Output the [X, Y] coordinate of the center of the cell containing the given text.  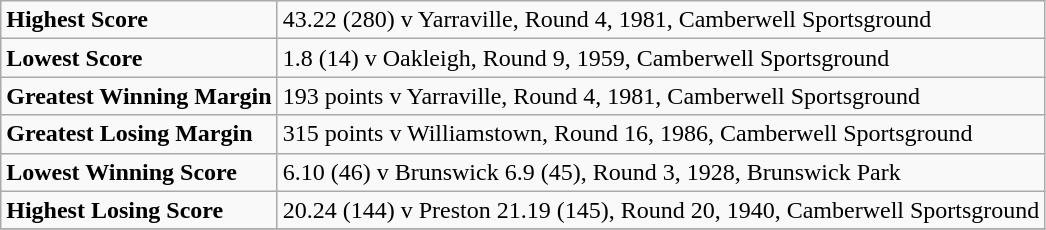
Greatest Losing Margin [139, 134]
6.10 (46) v Brunswick 6.9 (45), Round 3, 1928, Brunswick Park [661, 172]
Lowest Score [139, 58]
Highest Losing Score [139, 210]
1.8 (14) v Oakleigh, Round 9, 1959, Camberwell Sportsground [661, 58]
20.24 (144) v Preston 21.19 (145), Round 20, 1940, Camberwell Sportsground [661, 210]
315 points v Williamstown, Round 16, 1986, Camberwell Sportsground [661, 134]
Lowest Winning Score [139, 172]
Greatest Winning Margin [139, 96]
43.22 (280) v Yarraville, Round 4, 1981, Camberwell Sportsground [661, 20]
Highest Score [139, 20]
193 points v Yarraville, Round 4, 1981, Camberwell Sportsground [661, 96]
